Provide the [x, y] coordinate of the cell's center where the given text is located.  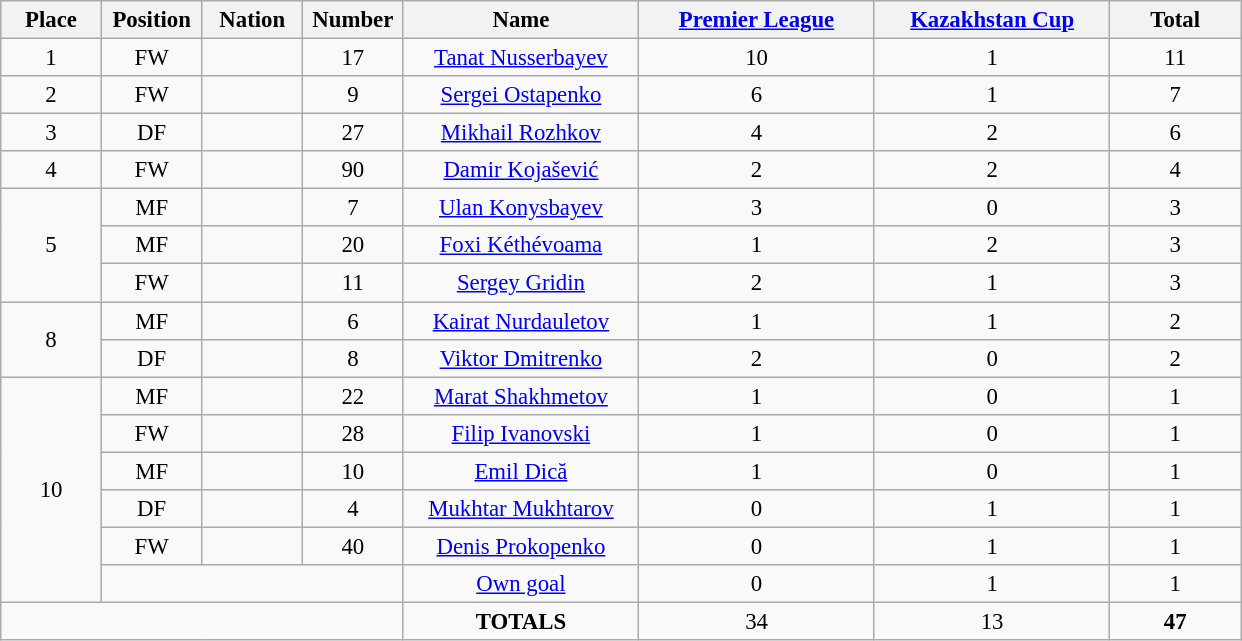
Filip Ivanovski [521, 433]
Sergey Gridin [521, 283]
Name [521, 20]
40 [354, 546]
Ulan Konysbayev [521, 208]
Viktor Dmitrenko [521, 358]
Kazakhstan Cup [992, 20]
Tanat Nusserbayev [521, 58]
5 [52, 246]
20 [354, 245]
9 [354, 95]
Emil Dică [521, 471]
Place [52, 20]
Marat Shakhmetov [521, 396]
Mikhail Rozhkov [521, 133]
Mukhtar Mukhtarov [521, 509]
Nation [252, 20]
Denis Prokopenko [521, 546]
90 [354, 170]
Own goal [521, 584]
27 [354, 133]
Total [1176, 20]
13 [992, 621]
Premier League [757, 20]
Damir Kojašević [521, 170]
Position [152, 20]
28 [354, 433]
TOTALS [521, 621]
47 [1176, 621]
Sergei Ostapenko [521, 95]
Number [354, 20]
Foxi Kéthévoama [521, 245]
22 [354, 396]
17 [354, 58]
Kairat Nurdauletov [521, 321]
34 [757, 621]
